Locate the cell with the specified text and output its [x, y] center coordinate. 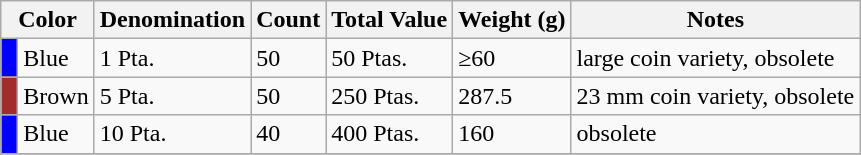
250 Ptas. [390, 96]
large coin variety, obsolete [716, 58]
23 mm coin variety, obsolete [716, 96]
Denomination [172, 20]
Brown [56, 96]
5 Pta. [172, 96]
Color [48, 20]
160 [512, 134]
Count [288, 20]
obsolete [716, 134]
10 Pta. [172, 134]
Notes [716, 20]
50 Ptas. [390, 58]
287.5 [512, 96]
Total Value [390, 20]
400 Ptas. [390, 134]
40 [288, 134]
Weight (g) [512, 20]
≥60 [512, 58]
1 Pta. [172, 58]
